Provide the [x, y] coordinate of the cell's center where the given text is located.  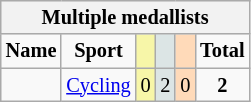
Cycling [98, 85]
Sport [98, 51]
Multiple medallists [126, 17]
Total [222, 51]
Name [32, 51]
